Find where the given text appears and provide that cell's center as [X, Y] coordinate. 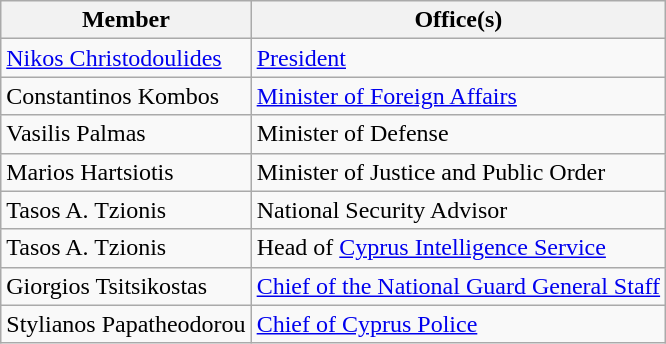
Vasilis Palmas [126, 134]
Chief of the National Guard General Staff [458, 286]
Chief of Cyprus Police [458, 324]
Nikos Christodoulides [126, 58]
Stylianos Papatheodorou [126, 324]
Member [126, 20]
Constantinos Kombos [126, 96]
Minister of Defense [458, 134]
Marios Hartsiotis [126, 172]
Minister of Foreign Affairs [458, 96]
Office(s) [458, 20]
Minister of Justice and Public Order [458, 172]
National Security Advisor [458, 210]
President [458, 58]
Head of Cyprus Intelligence Service [458, 248]
Giorgios Tsitsikostas [126, 286]
